Scan for the cell matching the given text and deliver its (x, y) coordinate at center. 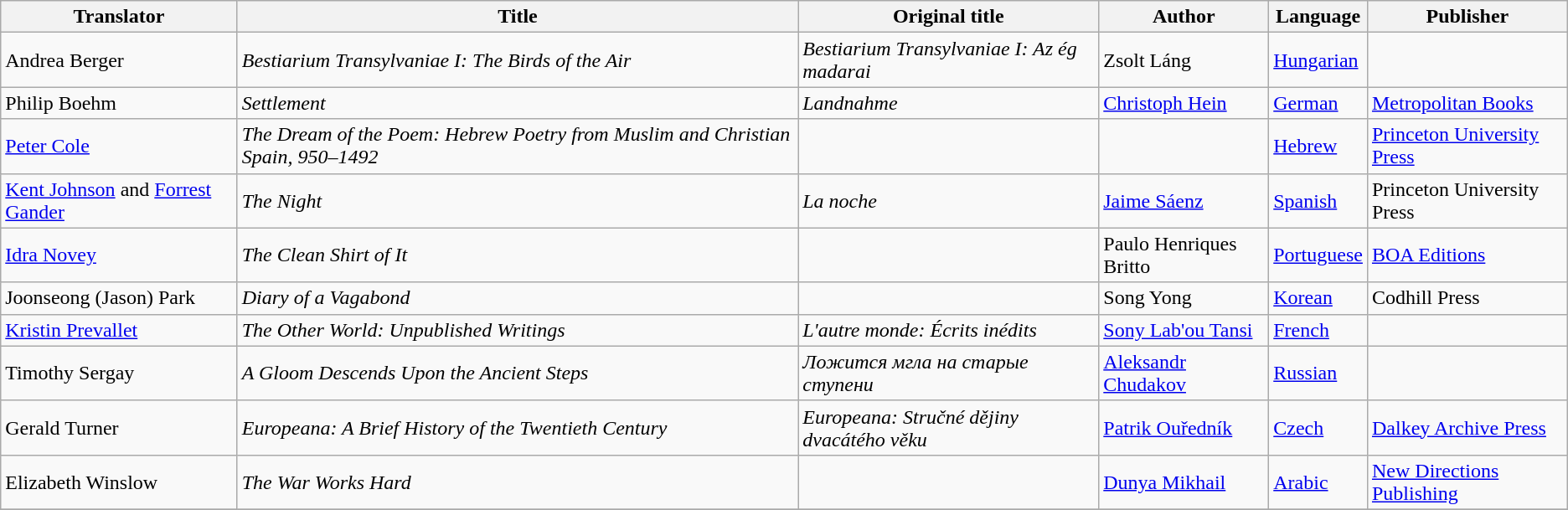
German (1318, 103)
Patrik Ouředník (1184, 427)
Kent Johnson and Forrest Gander (119, 201)
Philip Boehm (119, 103)
The War Works Hard (518, 482)
Russian (1318, 373)
Kristin Prevallet (119, 330)
Diary of a Vagabond (518, 298)
Codhill Press (1467, 298)
Spanish (1318, 201)
Bestiarium Transylvaniae I: The Birds of the Air (518, 60)
Elizabeth Winslow (119, 482)
Translator (119, 17)
Paulo Henriques Britto (1184, 255)
Ложится мгла на старые ступени (948, 373)
Metropolitan Books (1467, 103)
Bestiarium Transylvaniae I: Az ég madarai (948, 60)
Europeana: A Brief History of the Twentieth Century (518, 427)
La noche (948, 201)
Publisher (1467, 17)
Title (518, 17)
Zsolt Láng (1184, 60)
Original title (948, 17)
Settlement (518, 103)
Jaime Sáenz (1184, 201)
Song Yong (1184, 298)
The Night (518, 201)
L'autre monde: Écrits inédits (948, 330)
Dunya Mikhail (1184, 482)
Europeana: Stručné dějiny dvacátého věku (948, 427)
Aleksandr Chudakov (1184, 373)
The Clean Shirt of It (518, 255)
The Dream of the Poem: Hebrew Poetry from Muslim and Christian Spain, 950–1492 (518, 146)
Sony Lab'ou Tansi (1184, 330)
Landnahme (948, 103)
Hebrew (1318, 146)
Timothy Sergay (119, 373)
Language (1318, 17)
A Gloom Descends Upon the Ancient Steps (518, 373)
Andrea Berger (119, 60)
Korean (1318, 298)
Peter Cole (119, 146)
Czech (1318, 427)
The Other World: Unpublished Writings (518, 330)
BOA Editions (1467, 255)
Author (1184, 17)
New Directions Publishing (1467, 482)
Joonseong (Jason) Park (119, 298)
Idra Novey (119, 255)
Gerald Turner (119, 427)
Christoph Hein (1184, 103)
French (1318, 330)
Arabic (1318, 482)
Hungarian (1318, 60)
Dalkey Archive Press (1467, 427)
Portuguese (1318, 255)
